Extract the [x, y] coordinate from the center of the cell holding the provided text.  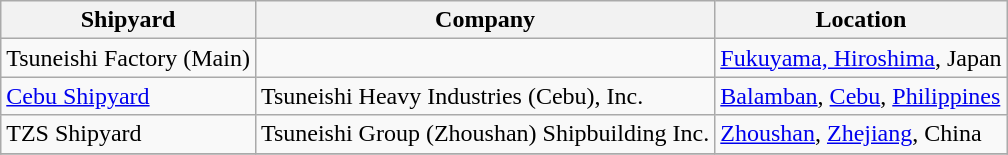
Tsuneishi Group (Zhoushan) Shipbuilding Inc. [484, 134]
Cebu Shipyard [128, 96]
Tsuneishi Factory (Main) [128, 58]
Balamban, Cebu, Philippines [861, 96]
Fukuyama, Hiroshima, Japan [861, 58]
Shipyard [128, 20]
Location [861, 20]
Tsuneishi Heavy Industries (Cebu), Inc. [484, 96]
Company [484, 20]
TZS Shipyard [128, 134]
Zhoushan, Zhejiang, China [861, 134]
